For the text-containing cell, return its midpoint in (x, y) coordinate format. 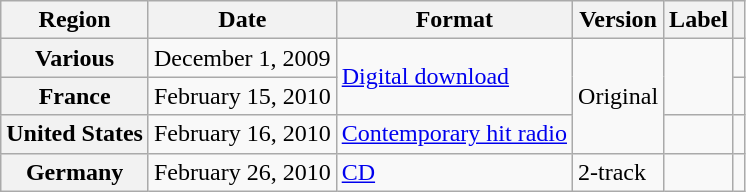
Digital download (454, 77)
Version (618, 20)
Germany (75, 172)
Date (242, 20)
Label (699, 20)
December 1, 2009 (242, 58)
France (75, 96)
February 15, 2010 (242, 96)
February 26, 2010 (242, 172)
Region (75, 20)
United States (75, 134)
Contemporary hit radio (454, 134)
Various (75, 58)
CD (454, 172)
Original (618, 96)
February 16, 2010 (242, 134)
2-track (618, 172)
Format (454, 20)
